From the cell containing the given text, extract its center point as [x, y] coordinate. 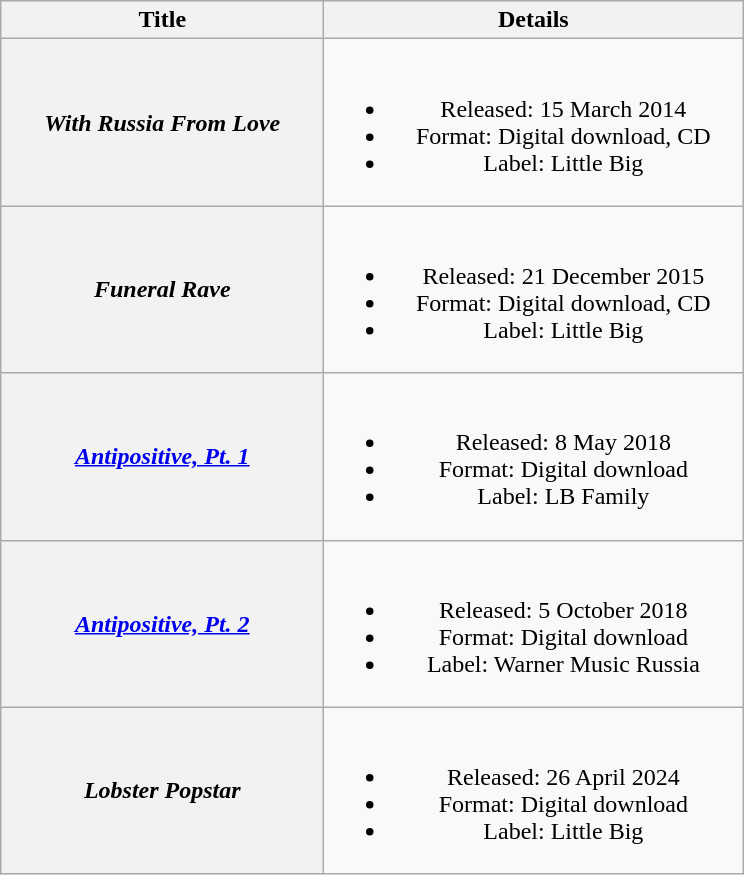
Lobster Popstar [162, 790]
Funeral Rave [162, 290]
Released: 8 May 2018Format: Digital downloadLabel: LB Family [534, 456]
Details [534, 20]
With Russia From Love [162, 122]
Antipositive, Pt. 2 [162, 624]
Released: 15 March 2014Format: Digital download, CDLabel: Little Big [534, 122]
Title [162, 20]
Released: 21 December 2015Format: Digital download, CDLabel: Little Big [534, 290]
Released: 26 April 2024Format: Digital downloadLabel: Little Big [534, 790]
Released: 5 October 2018Format: Digital downloadLabel: Warner Music Russia [534, 624]
Antipositive, Pt. 1 [162, 456]
